Capture the cell that displays the provided text and extract its (x, y) central coordinate. 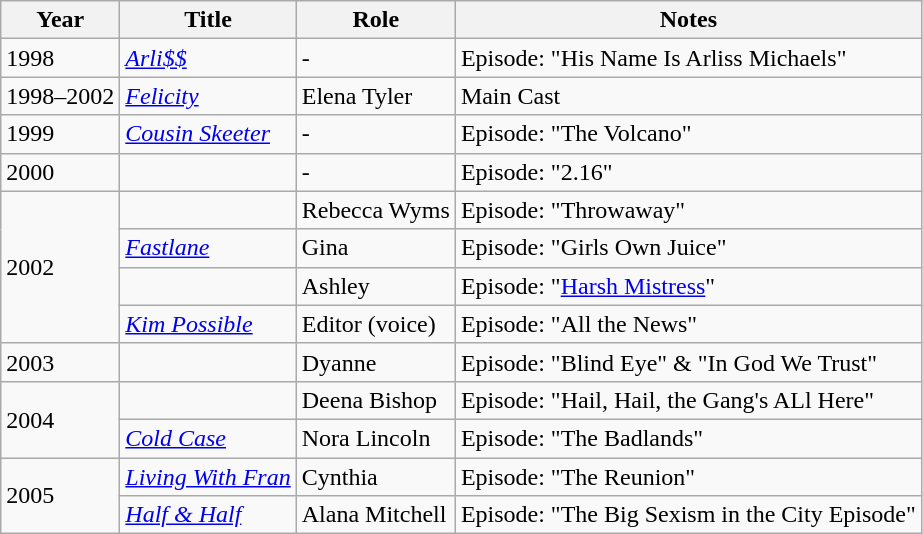
Episode: "Throwaway" (688, 210)
1998–2002 (60, 96)
2000 (60, 172)
Fastlane (208, 248)
1998 (60, 58)
Episode: "Harsh Mistress" (688, 286)
Cousin Skeeter (208, 134)
2002 (60, 267)
Episode: "The Volcano" (688, 134)
Deena Bishop (376, 400)
Episode: "Girls Own Juice" (688, 248)
Main Cast (688, 96)
2005 (60, 496)
Nora Lincoln (376, 438)
Episode: "The Reunion" (688, 477)
Editor (voice) (376, 324)
Gina (376, 248)
Episode: "2.16" (688, 172)
Half & Half (208, 515)
1999 (60, 134)
Episode: "The Badlands" (688, 438)
Notes (688, 20)
Episode: "His Name Is Arliss Michaels" (688, 58)
Title (208, 20)
Episode: "All the News" (688, 324)
Rebecca Wyms (376, 210)
2003 (60, 362)
Year (60, 20)
2004 (60, 419)
Elena Tyler (376, 96)
Alana Mitchell (376, 515)
Arli$$ (208, 58)
Cold Case (208, 438)
Ashley (376, 286)
Episode: "Hail, Hail, the Gang's ALl Here" (688, 400)
Episode: "Blind Eye" & "In God We Trust" (688, 362)
Role (376, 20)
Living With Fran (208, 477)
Felicity (208, 96)
Kim Possible (208, 324)
Dyanne (376, 362)
Cynthia (376, 477)
Episode: "The Big Sexism in the City Episode" (688, 515)
